Scan for the cell matching the given text and deliver its (x, y) coordinate at center. 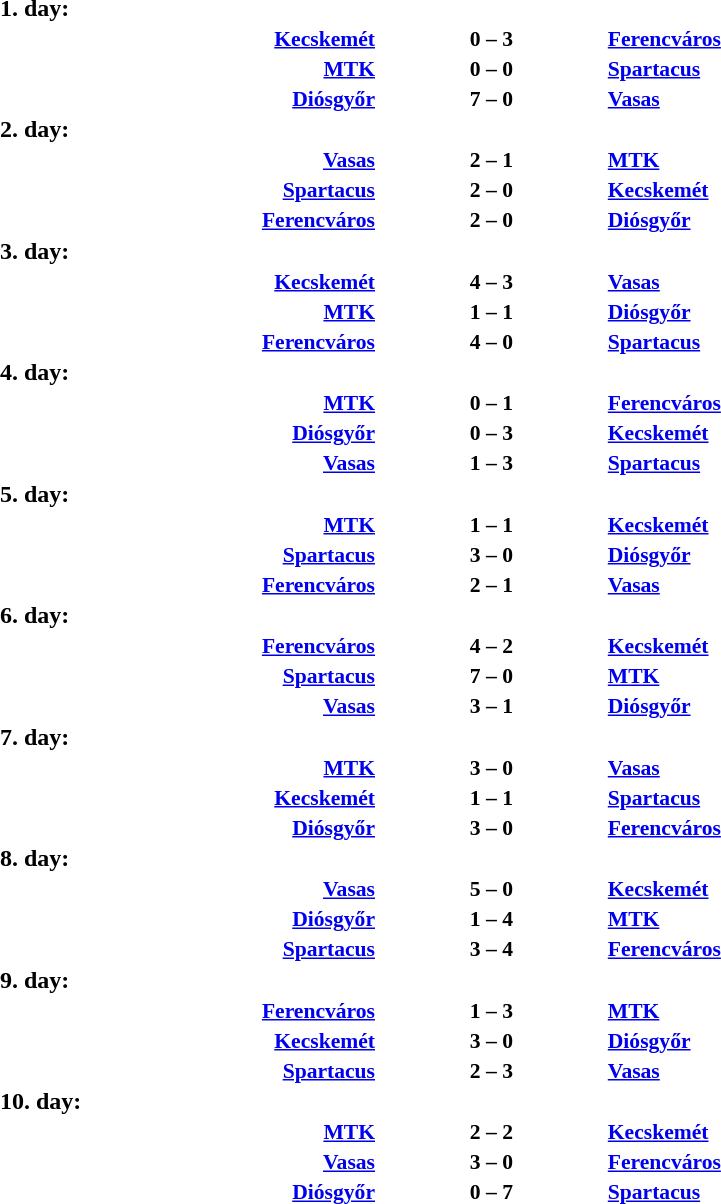
3 – 4 (492, 949)
4 – 3 (492, 282)
5 – 0 (492, 889)
2 – 3 (492, 1070)
3 – 1 (492, 706)
2 – 2 (492, 1132)
4 – 2 (492, 646)
4 – 0 (492, 342)
0 – 0 (492, 68)
1 – 4 (492, 919)
0 – 1 (492, 403)
